Extract the (X, Y) coordinate from the center of the cell holding the provided text.  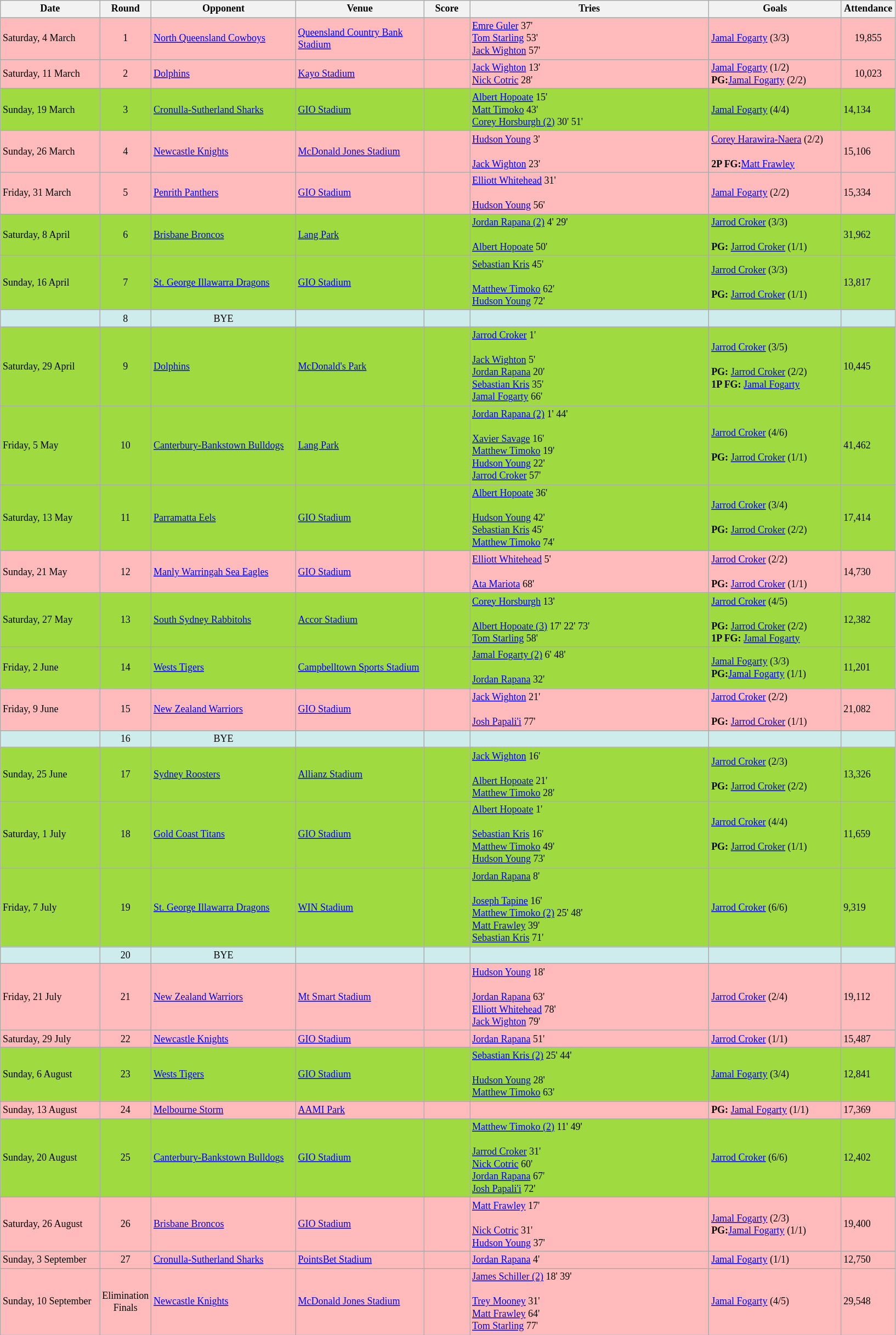
Sunday, 16 April (50, 283)
19 (126, 907)
15,334 (869, 193)
41,462 (869, 445)
17,414 (869, 518)
Penrith Panthers (224, 193)
11,659 (869, 834)
7 (126, 283)
Jarrod Croker (2/4) (775, 997)
Jarrod Croker 1'Jack Wighton 5' Jordan Rapana 20' Sebastian Kris 35' Jamal Fogarty 66' (589, 366)
McDonald's Park (360, 366)
Elliott Whitehead 5'Ata Mariota 68' (589, 572)
Saturday, 29 April (50, 366)
14,134 (869, 110)
Saturday, 1 July (50, 834)
James Schiller (2) 18' 39'Trey Mooney 31' Matt Frawley 64' Tom Starling 77' (589, 1302)
1 (126, 38)
Jordan Rapana 4' (589, 1260)
Sebastian Kris (2) 25' 44'Hudson Young 28' Matthew Timoko 63' (589, 1075)
Jamal Fogarty (2/2) (775, 193)
15 (126, 709)
Jamal Fogarty (1/2) PG:Jamal Fogarty (2/2) (775, 74)
Jarrod Croker (2/3)PG: Jarrod Croker (2/2) (775, 774)
Friday, 2 June (50, 668)
Tries (589, 9)
21 (126, 997)
Manly Warringah Sea Eagles (224, 572)
Kayo Stadium (360, 74)
13,817 (869, 283)
17,369 (869, 1110)
Sydney Roosters (224, 774)
Friday, 21 July (50, 997)
Jamal Fogarty (2/3) PG:Jamal Fogarty (1/1) (775, 1225)
15,487 (869, 1038)
Melbourne Storm (224, 1110)
17 (126, 774)
Mt Smart Stadium (360, 997)
5 (126, 193)
Friday, 9 June (50, 709)
24 (126, 1110)
Sunday, 13 August (50, 1110)
22 (126, 1038)
13 (126, 620)
18 (126, 834)
Elliott Whitehead 31'Hudson Young 56' (589, 193)
Saturday, 4 March (50, 38)
Hudson Young 18'Jordan Rapana 63' Elliott Whitehead 78' Jack Wighton 79' (589, 997)
27 (126, 1260)
Saturday, 29 July (50, 1038)
31,962 (869, 235)
North Queensland Cowboys (224, 38)
19,112 (869, 997)
29,548 (869, 1302)
12,841 (869, 1075)
Allianz Stadium (360, 774)
Jamal Fogarty (2) 6' 48'Jordan Rapana 32' (589, 668)
Sunday, 3 September (50, 1260)
Jarrod Croker (4/6)PG: Jarrod Croker (1/1) (775, 445)
Matt Frawley 17'Nick Cotric 31' Hudson Young 37' (589, 1225)
WIN Stadium (360, 907)
Matthew Timoko (2) 11' 49'Jarrod Croker 31' Nick Cotric 60' Jordan Rapana 67' Josh Papali'i 72' (589, 1158)
26 (126, 1225)
Friday, 5 May (50, 445)
Jamal Fogarty (1/1) (775, 1260)
12,750 (869, 1260)
Round (126, 9)
Sebastian Kris 45'Matthew Timoko 62' Hudson Young 72' (589, 283)
Jarrod Croker (4/4)PG: Jarrod Croker (1/1) (775, 834)
23 (126, 1075)
Friday, 7 July (50, 907)
14 (126, 668)
South Sydney Rabbitohs (224, 620)
Hudson Young 3'Jack Wighton 23' (589, 151)
Jordan Rapana 51' (589, 1038)
Jamal Fogarty (4/4) (775, 110)
Attendance (869, 9)
12,402 (869, 1158)
12,382 (869, 620)
Sunday, 6 August (50, 1075)
21,082 (869, 709)
Jamal Fogarty (4/5) (775, 1302)
Jarrod Croker (1/1) (775, 1038)
10 (126, 445)
PG: Jamal Fogarty (1/1) (775, 1110)
Saturday, 26 August (50, 1225)
Jack Wighton 16'Albert Hopoate 21' Matthew Timoko 28' (589, 774)
Sunday, 26 March (50, 151)
Corey Harawira-Naera (2/2)2P FG:Matt Frawley (775, 151)
6 (126, 235)
Opponent (224, 9)
9,319 (869, 907)
Jordan Rapana (2) 1' 44'Xavier Savage 16' Matthew Timoko 19' Hudson Young 22' Jarrod Croker 57' (589, 445)
Saturday, 27 May (50, 620)
3 (126, 110)
Parramatta Eels (224, 518)
19,400 (869, 1225)
Albert Hopoate 36'Hudson Young 42' Sebastian Kris 45' Matthew Timoko 74' (589, 518)
Venue (360, 9)
Sunday, 25 June (50, 774)
Jamal Fogarty (3/3) PG:Jamal Fogarty (1/1) (775, 668)
Jarrod Croker (3/5)PG: Jarrod Croker (2/2) 1P FG: Jamal Fogarty (775, 366)
Albert Hopoate 15'Matt Timoko 43'Corey Horsburgh (2) 30' 51' (589, 110)
Jordan Rapana 8'Joseph Tapine 16' Matthew Timoko (2) 25' 48' Matt Frawley 39' Sebastian Kris 71' (589, 907)
11 (126, 518)
19,855 (869, 38)
20 (126, 955)
Goals (775, 9)
Emre Guler 37' Tom Starling 53' Jack Wighton 57' (589, 38)
14,730 (869, 572)
9 (126, 366)
Jarrod Croker (3/4)PG: Jarrod Croker (2/2) (775, 518)
Score (447, 9)
Corey Horsburgh 13'Albert Hopoate (3) 17' 22' 73' Tom Starling 58' (589, 620)
Saturday, 11 March (50, 74)
2 (126, 74)
Jamal Fogarty (3/3) (775, 38)
Friday, 31 March (50, 193)
Albert Hopoate 1'Sebastian Kris 16' Matthew Timoko 49' Hudson Young 73' (589, 834)
10,023 (869, 74)
25 (126, 1158)
Sunday, 20 August (50, 1158)
PointsBet Stadium (360, 1260)
4 (126, 151)
Sunday, 10 September (50, 1302)
16 (126, 739)
15,106 (869, 151)
Jack Wighton 13'Nick Cotric 28' (589, 74)
Queensland Country Bank Stadium (360, 38)
Saturday, 8 April (50, 235)
Sunday, 21 May (50, 572)
Elimination Finals (126, 1302)
12 (126, 572)
8 (126, 318)
Accor Stadium (360, 620)
Jarrod Croker (4/5)PG: Jarrod Croker (2/2) 1P FG: Jamal Fogarty (775, 620)
Campbelltown Sports Stadium (360, 668)
11,201 (869, 668)
13,326 (869, 774)
Jordan Rapana (2) 4' 29'Albert Hopoate 50' (589, 235)
Saturday, 13 May (50, 518)
Date (50, 9)
Sunday, 19 March (50, 110)
Jamal Fogarty (3/4) (775, 1075)
10,445 (869, 366)
Jack Wighton 21'Josh Papali'i 77' (589, 709)
Gold Coast Titans (224, 834)
AAMI Park (360, 1110)
